Return (X, Y) of the center of cell containing provided text 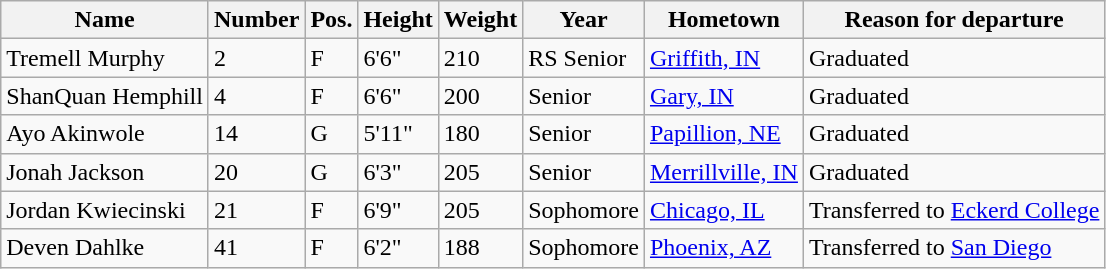
6'2" (398, 248)
Jonah Jackson (105, 172)
Reason for departure (954, 20)
Phoenix, AZ (724, 248)
Ayo Akinwole (105, 134)
Transferred to Eckerd College (954, 210)
Height (398, 20)
RS Senior (584, 58)
ShanQuan Hemphill (105, 96)
Merrillville, IN (724, 172)
Griffith, IN (724, 58)
Number (256, 20)
14 (256, 134)
Year (584, 20)
Gary, IN (724, 96)
180 (480, 134)
Weight (480, 20)
5'11" (398, 134)
Hometown (724, 20)
Pos. (332, 20)
6'9" (398, 210)
200 (480, 96)
21 (256, 210)
188 (480, 248)
20 (256, 172)
2 (256, 58)
Transferred to San Diego (954, 248)
Papillion, NE (724, 134)
4 (256, 96)
Tremell Murphy (105, 58)
Deven Dahlke (105, 248)
210 (480, 58)
41 (256, 248)
6'3" (398, 172)
Name (105, 20)
Jordan Kwiecinski (105, 210)
Chicago, IL (724, 210)
